Detect which cell encompasses the target text, then output its [x, y] center coordinate. 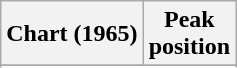
Peakposition [189, 34]
Chart (1965) [72, 34]
